Pinpoint the cell where the given text exists, returning its [x, y] midpoint coordinate. 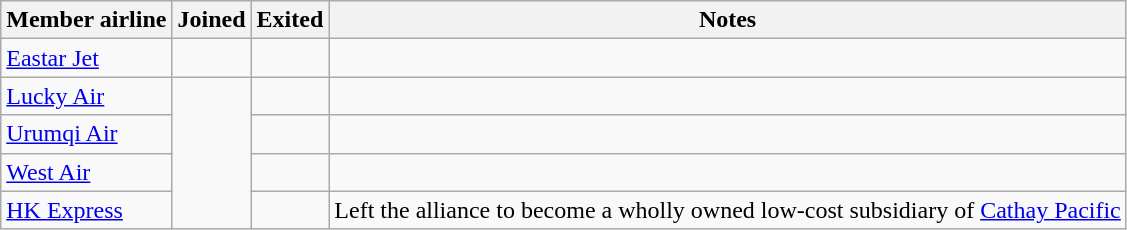
Member airline [86, 20]
HK Express [86, 210]
Eastar Jet [86, 58]
Left the alliance to become a wholly owned low-cost subsidiary of Cathay Pacific [728, 210]
Exited [290, 20]
Notes [728, 20]
Lucky Air [86, 96]
Joined [212, 20]
Urumqi Air [86, 134]
West Air [86, 172]
